For the text-containing cell, return its midpoint in [X, Y] coordinate format. 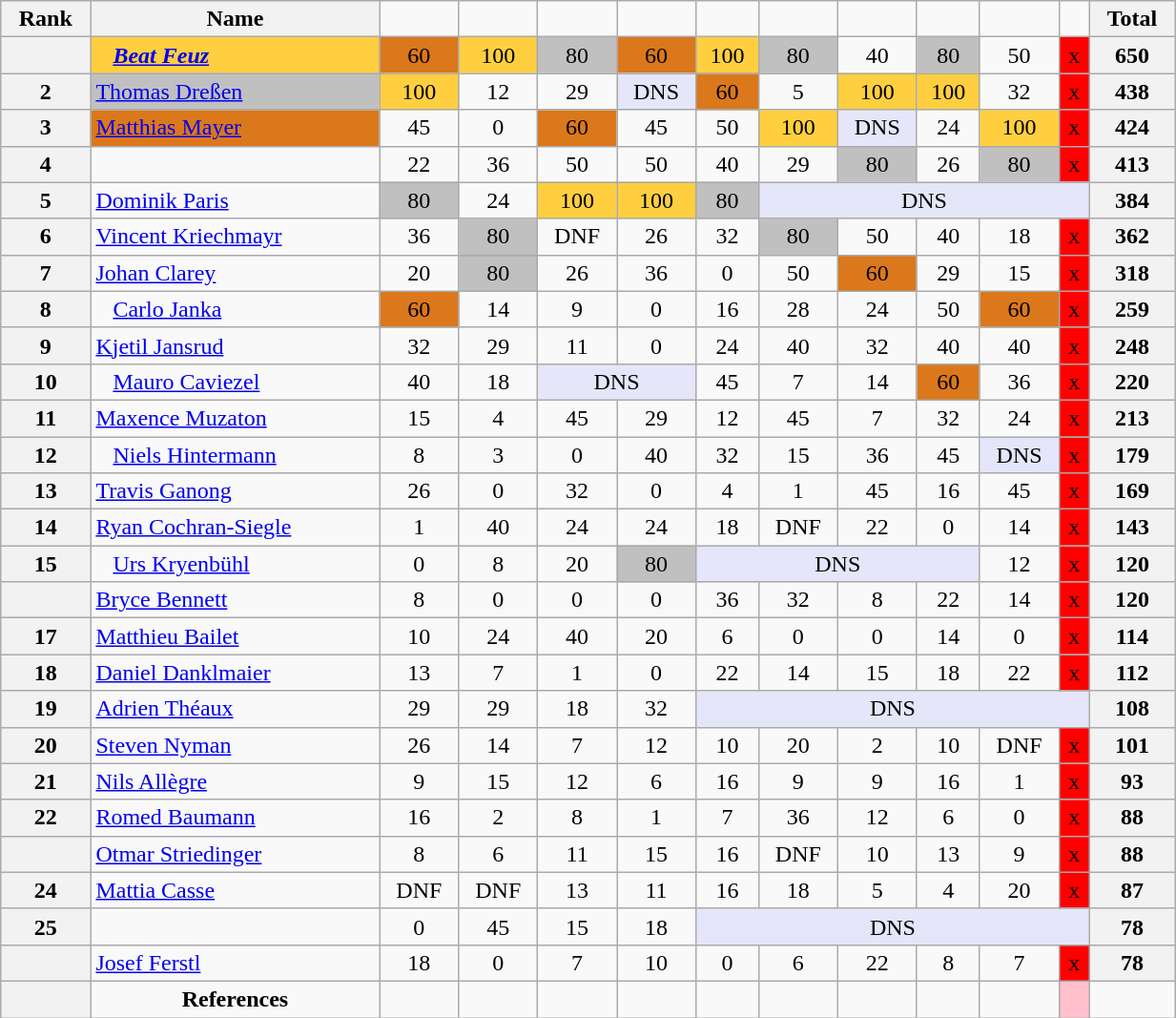
Dominik Paris [235, 200]
Matthias Mayer [235, 128]
384 [1131, 200]
Adrien Théaux [235, 709]
Bryce Bennett [235, 600]
259 [1131, 309]
Daniel Danklmaier [235, 673]
143 [1131, 528]
Thomas Dreßen [235, 92]
213 [1131, 418]
220 [1131, 382]
Urs Kryenbühl [235, 564]
108 [1131, 709]
362 [1131, 237]
438 [1131, 92]
25 [46, 926]
28 [797, 309]
413 [1131, 164]
Travis Ganong [235, 491]
318 [1131, 273]
References [235, 999]
179 [1131, 455]
Vincent Kriechmayr [235, 237]
Johan Clarey [235, 273]
114 [1131, 636]
169 [1131, 491]
Maxence Muzaton [235, 418]
Otmar Striedinger [235, 854]
Mattia Casse [235, 890]
Mauro Caviezel [235, 382]
Kjetil Jansrud [235, 345]
Steven Nyman [235, 745]
Nils Allègre [235, 781]
Matthieu Bailet [235, 636]
Romed Baumann [235, 818]
Carlo Janka [235, 309]
248 [1131, 345]
650 [1131, 55]
Rank [46, 19]
21 [46, 781]
Josef Ferstl [235, 963]
101 [1131, 745]
Beat Feuz [235, 55]
93 [1131, 781]
17 [46, 636]
424 [1131, 128]
Name [235, 19]
Total [1131, 19]
112 [1131, 673]
Niels Hintermann [235, 455]
19 [46, 709]
Ryan Cochran-Siegle [235, 528]
87 [1131, 890]
